Identify which cell holds the provided text, then report its (X, Y) central coordinate. 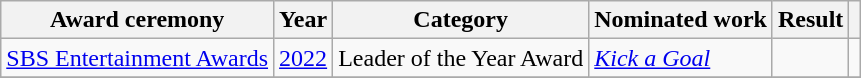
Year (304, 20)
Leader of the Year Award (461, 58)
Kick a Goal (681, 58)
Result (810, 20)
SBS Entertainment Awards (138, 58)
Nominated work (681, 20)
Award ceremony (138, 20)
Category (461, 20)
2022 (304, 58)
